Provide the (X, Y) coordinate of the cell's center where the given text is located.  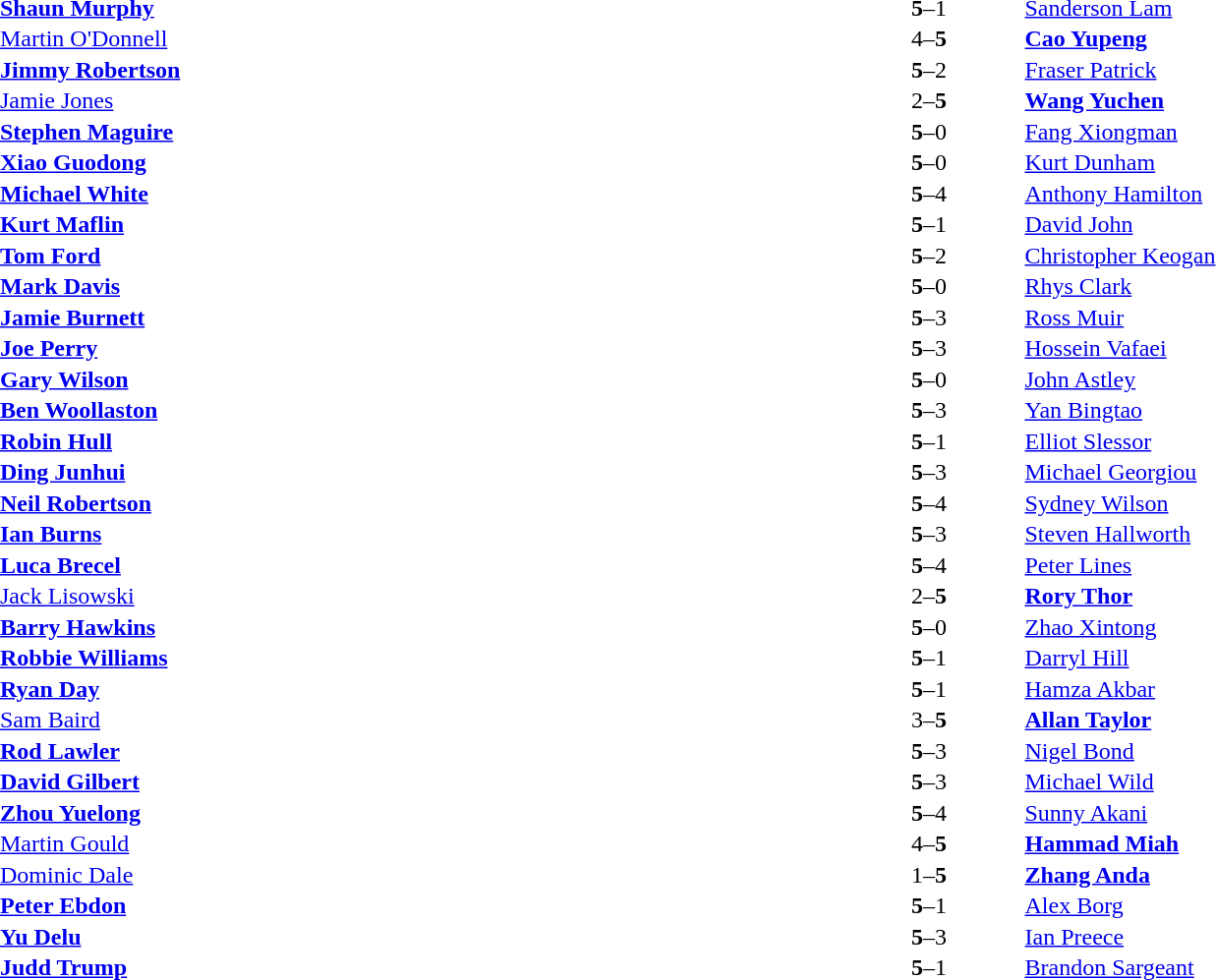
1–5 (928, 875)
3–5 (928, 721)
